From the cell containing the given text, extract its center point as [x, y] coordinate. 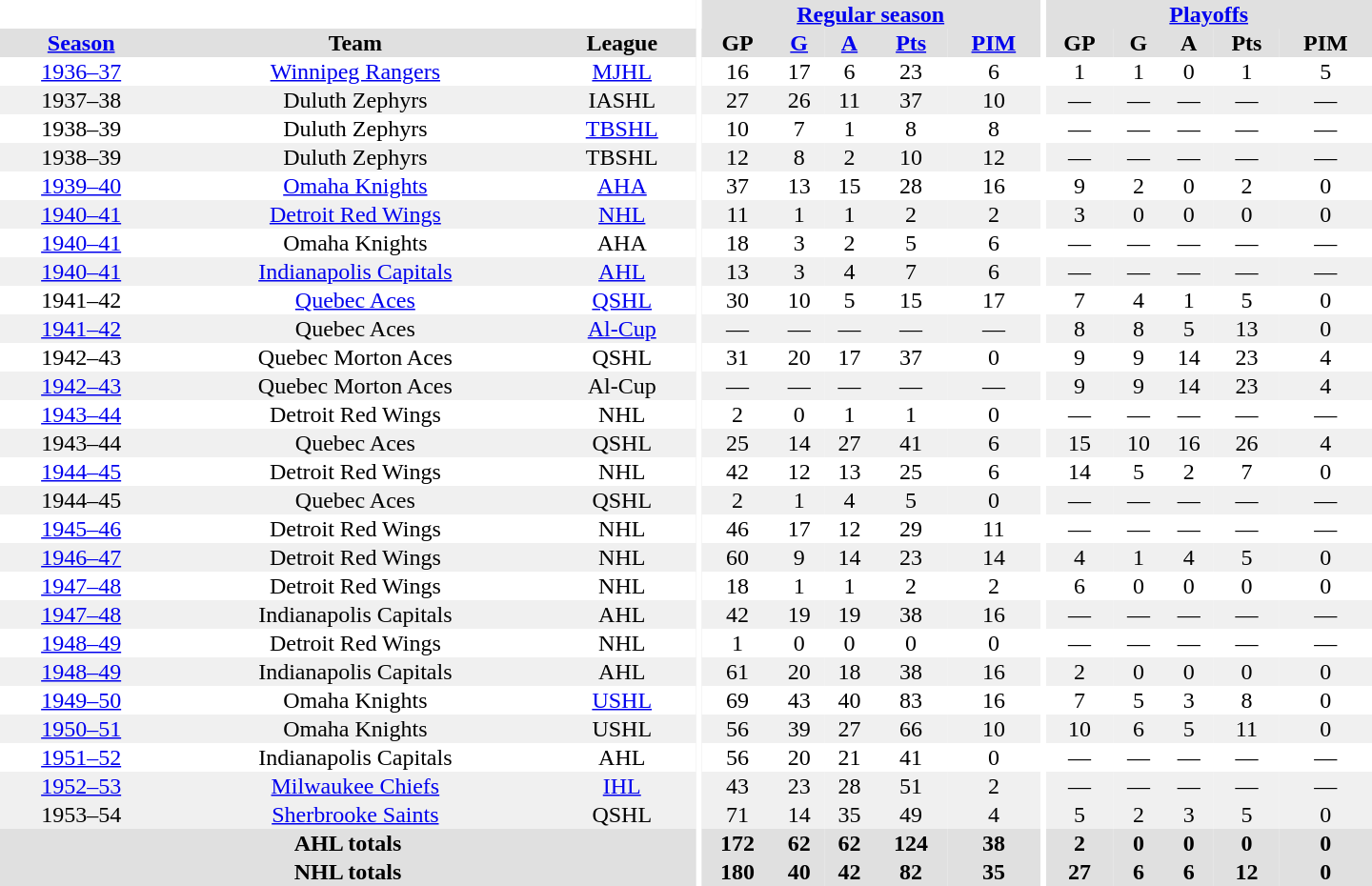
1950–51 [81, 729]
Regular season [871, 14]
39 [798, 729]
1949–50 [81, 700]
MJHL [621, 71]
IASHL [621, 100]
1937–38 [81, 100]
61 [737, 672]
NHL totals [348, 872]
21 [850, 757]
1945–46 [81, 529]
51 [911, 786]
1936–37 [81, 71]
1952–53 [81, 786]
Playoffs [1208, 14]
71 [737, 815]
Team [354, 43]
Winnipeg Rangers [354, 71]
172 [737, 843]
AHL totals [348, 843]
46 [737, 529]
1951–52 [81, 757]
29 [911, 529]
1953–54 [81, 815]
82 [911, 872]
66 [911, 729]
180 [737, 872]
124 [911, 843]
30 [737, 300]
1939–40 [81, 186]
1946–47 [81, 557]
IHL [621, 786]
83 [911, 700]
31 [737, 357]
60 [737, 557]
League [621, 43]
49 [911, 815]
Season [81, 43]
69 [737, 700]
Milwaukee Chiefs [354, 786]
Sherbrooke Saints [354, 815]
